Detect which cell encompasses the target text, then output its (x, y) center coordinate. 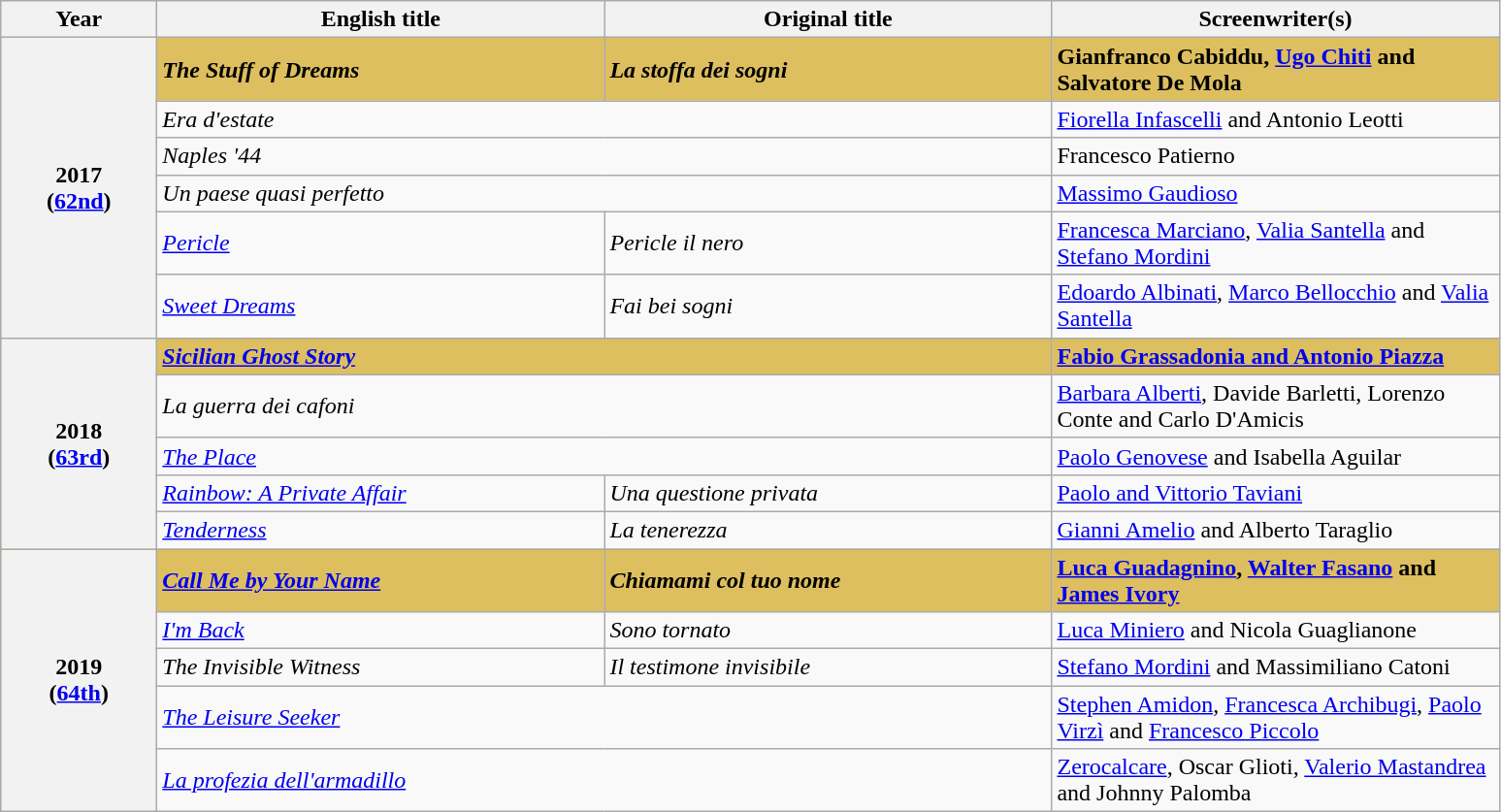
Tenderness (380, 530)
La tenerezza (829, 530)
English title (380, 19)
Year (80, 19)
Call Me by Your Name (380, 580)
Stephen Amidon, Francesca Archibugi, Paolo Virzì and Francesco Piccolo (1275, 718)
Sono tornato (829, 631)
Un paese quasi perfetto (604, 193)
Luca Guadagnino, Walter Fasano and James Ivory (1275, 580)
Pericle (380, 243)
Screenwriter(s) (1275, 19)
Paolo Genovese and Isabella Aguilar (1275, 456)
Stefano Mordini and Massimiliano Catoni (1275, 667)
Una questione privata (829, 493)
Era d'estate (604, 119)
Sicilian Ghost Story (604, 356)
Il testimone invisibile (829, 667)
The Place (604, 456)
Massimo Gaudioso (1275, 193)
I'm Back (380, 631)
La profezia dell'armadillo (604, 780)
Zerocalcare, Oscar Glioti, Valerio Mastandrea and Johnny Palomba (1275, 780)
The Invisible Witness (380, 667)
Rainbow: A Private Affair (380, 493)
Fiorella Infascelli and Antonio Leotti (1275, 119)
Fai bei sogni (829, 307)
2017(62nd) (80, 188)
La guerra dei cafoni (604, 406)
Francesca Marciano, Valia Santella and Stefano Mordini (1275, 243)
La stoffa dei sogni (829, 70)
Sweet Dreams (380, 307)
Fabio Grassadonia and Antonio Piazza (1275, 356)
Chiamami col tuo nome (829, 580)
Francesco Patierno (1275, 156)
Luca Miniero and Nicola Guaglianone (1275, 631)
Original title (829, 19)
The Leisure Seeker (604, 718)
2018(63rd) (80, 442)
Edoardo Albinati, Marco Bellocchio and Valia Santella (1275, 307)
Gianfranco Cabiddu, Ugo Chiti and Salvatore De Mola (1275, 70)
Barbara Alberti, Davide Barletti, Lorenzo Conte and Carlo D'Amicis (1275, 406)
The Stuff of Dreams (380, 70)
Gianni Amelio and Alberto Taraglio (1275, 530)
2019(64th) (80, 681)
Pericle il nero (829, 243)
Paolo and Vittorio Taviani (1275, 493)
Naples '44 (604, 156)
